Scan for the cell matching the given text and deliver its [x, y] coordinate at center. 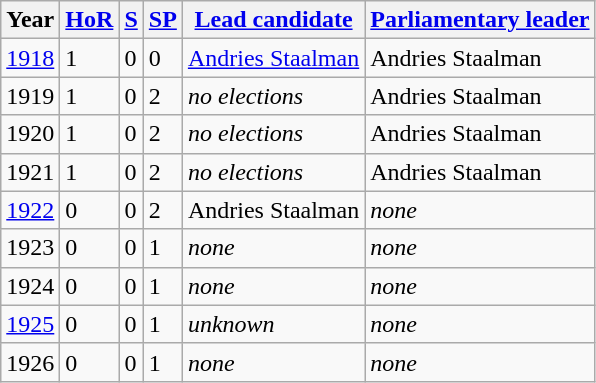
S [131, 20]
1924 [30, 286]
1923 [30, 248]
SP [162, 20]
1921 [30, 172]
1919 [30, 96]
HoR [90, 20]
Lead candidate [273, 20]
Year [30, 20]
1922 [30, 210]
Parliamentary leader [480, 20]
1918 [30, 58]
1925 [30, 324]
1926 [30, 362]
1920 [30, 134]
unknown [273, 324]
